Provide the [X, Y] coordinate of the cell's center where the given text is located.  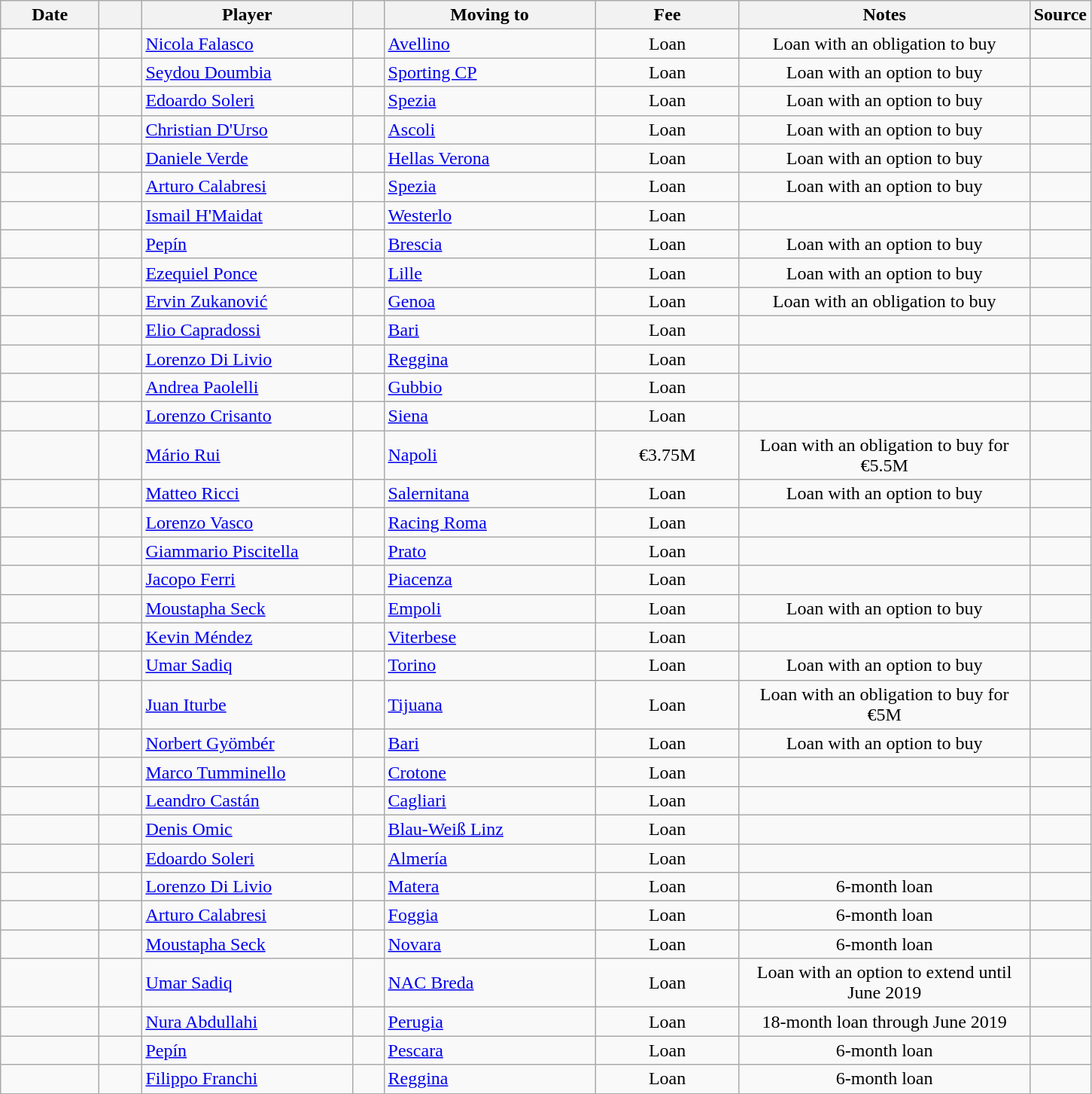
Loan with an obligation to buy for €5.5M [884, 455]
Crotone [489, 772]
Prato [489, 551]
Giammario Piscitella [247, 551]
Andrea Paolelli [247, 388]
Denis Omic [247, 829]
Novara [489, 944]
Leandro Castán [247, 800]
Gubbio [489, 388]
Lorenzo Crisanto [247, 416]
Mário Rui [247, 455]
Ascoli [489, 130]
Perugia [489, 1022]
Christian D'Urso [247, 130]
Jacopo Ferri [247, 580]
Pescara [489, 1050]
Avellino [489, 44]
Foggia [489, 916]
Juan Iturbe [247, 705]
Source [1060, 15]
Nicola Falasco [247, 44]
Napoli [489, 455]
NAC Breda [489, 983]
Notes [884, 15]
Fee [667, 15]
Date [50, 15]
Elio Capradossi [247, 330]
Kevin Méndez [247, 637]
Cagliari [489, 800]
Genoa [489, 301]
Norbert Gyömbér [247, 743]
Salernitana [489, 494]
Lille [489, 273]
Daniele Verde [247, 158]
€3.75M [667, 455]
Tijuana [489, 705]
Lorenzo Vasco [247, 523]
Hellas Verona [489, 158]
Filippo Franchi [247, 1079]
Almería [489, 858]
Ismail H'Maidat [247, 215]
Sporting CP [489, 72]
Brescia [489, 244]
Viterbese [489, 637]
Nura Abdullahi [247, 1022]
Player [247, 15]
Torino [489, 666]
Westerlo [489, 215]
Loan with an obligation to buy for €5M [884, 705]
Seydou Doumbia [247, 72]
Racing Roma [489, 523]
Siena [489, 416]
Piacenza [489, 580]
Ezequiel Ponce [247, 273]
Matera [489, 887]
Loan with an option to extend until June 2019 [884, 983]
Blau-Weiß Linz [489, 829]
Marco Tumminello [247, 772]
Moving to [489, 15]
Matteo Ricci [247, 494]
18-month loan through June 2019 [884, 1022]
Ervin Zukanović [247, 301]
Empoli [489, 608]
